Return the [X, Y] coordinate for the center point of the cell that contains the specified text.  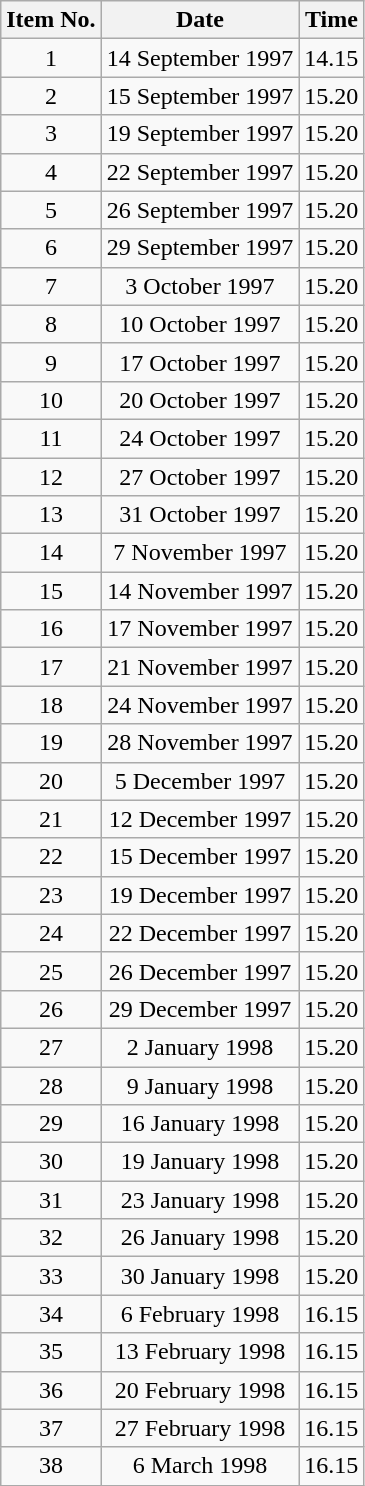
2 January 1998 [200, 1047]
5 December 1997 [200, 781]
19 September 1997 [200, 134]
11 [51, 438]
30 [51, 1162]
28 November 1997 [200, 743]
24 [51, 933]
19 [51, 743]
22 December 1997 [200, 933]
13 February 1998 [200, 1352]
26 December 1997 [200, 971]
22 September 1997 [200, 172]
14.15 [332, 58]
29 September 1997 [200, 248]
33 [51, 1276]
29 [51, 1124]
6 February 1998 [200, 1314]
3 October 1997 [200, 286]
20 February 1998 [200, 1390]
17 [51, 667]
12 [51, 477]
32 [51, 1238]
21 [51, 819]
18 [51, 705]
26 September 1997 [200, 210]
20 October 1997 [200, 400]
14 September 1997 [200, 58]
Time [332, 20]
27 October 1997 [200, 477]
19 January 1998 [200, 1162]
16 January 1998 [200, 1124]
Date [200, 20]
16 [51, 629]
28 [51, 1085]
35 [51, 1352]
36 [51, 1390]
30 January 1998 [200, 1276]
31 October 1997 [200, 515]
10 October 1997 [200, 324]
24 October 1997 [200, 438]
27 [51, 1047]
23 January 1998 [200, 1200]
1 [51, 58]
20 [51, 781]
25 [51, 971]
26 January 1998 [200, 1238]
17 November 1997 [200, 629]
Item No. [51, 20]
9 [51, 362]
10 [51, 400]
17 October 1997 [200, 362]
26 [51, 1009]
2 [51, 96]
5 [51, 210]
37 [51, 1428]
6 [51, 248]
7 November 1997 [200, 553]
15 [51, 591]
15 September 1997 [200, 96]
9 January 1998 [200, 1085]
14 [51, 553]
12 December 1997 [200, 819]
38 [51, 1466]
4 [51, 172]
13 [51, 515]
34 [51, 1314]
19 December 1997 [200, 895]
24 November 1997 [200, 705]
6 March 1998 [200, 1466]
22 [51, 857]
23 [51, 895]
7 [51, 286]
31 [51, 1200]
27 February 1998 [200, 1428]
8 [51, 324]
29 December 1997 [200, 1009]
15 December 1997 [200, 857]
14 November 1997 [200, 591]
21 November 1997 [200, 667]
3 [51, 134]
